Locate the cell with the specified text and output its [x, y] center coordinate. 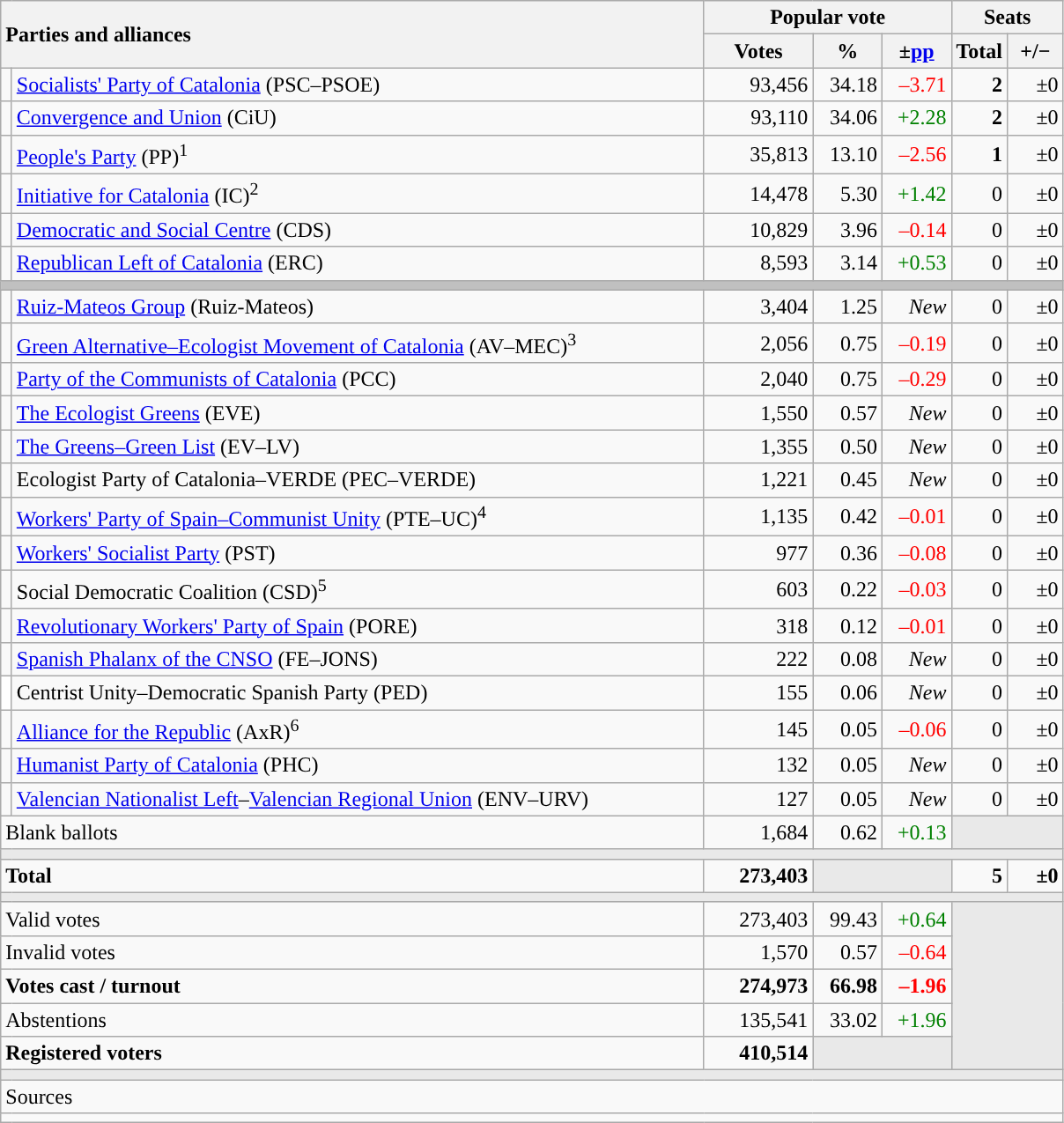
+2.28 [916, 118]
5 [979, 875]
+1.96 [916, 1020]
0.22 [847, 590]
1 [979, 155]
Party of the Communists of Catalonia (PCC) [358, 380]
Workers' Socialist Party (PST) [358, 553]
–2.56 [916, 155]
0.06 [847, 692]
Valid votes [352, 919]
Popular vote [828, 18]
Alliance for the Republic (AxR)6 [358, 729]
0.36 [847, 553]
–1.96 [916, 986]
222 [758, 659]
14,478 [758, 194]
Social Democratic Coalition (CSD)5 [358, 590]
3,404 [758, 307]
0.08 [847, 659]
Seats [1008, 18]
% [847, 51]
–0.03 [916, 590]
0.50 [847, 447]
+0.53 [916, 263]
Centrist Unity–Democratic Spanish Party (PED) [358, 692]
603 [758, 590]
Parties and alliances [352, 34]
13.10 [847, 155]
Green Alternative–Ecologist Movement of Catalonia (AV–MEC)3 [358, 344]
1,355 [758, 447]
8,593 [758, 263]
35,813 [758, 155]
Ruiz-Mateos Group (Ruiz-Mateos) [358, 307]
155 [758, 692]
0.12 [847, 625]
93,456 [758, 85]
0.62 [847, 832]
1,221 [758, 480]
–0.29 [916, 380]
The Ecologist Greens (EVE) [358, 413]
Invalid votes [352, 953]
1,135 [758, 516]
34.06 [847, 118]
–0.19 [916, 344]
Registered voters [352, 1053]
Spanish Phalanx of the CNSO (FE–JONS) [358, 659]
–0.14 [916, 230]
33.02 [847, 1020]
–3.71 [916, 85]
99.43 [847, 919]
+0.64 [916, 919]
2,040 [758, 380]
Republican Left of Catalonia (ERC) [358, 263]
+0.13 [916, 832]
0.45 [847, 480]
Socialists' Party of Catalonia (PSC–PSOE) [358, 85]
132 [758, 765]
Votes cast / turnout [352, 986]
0.42 [847, 516]
977 [758, 553]
5.30 [847, 194]
Ecologist Party of Catalonia–VERDE (PEC–VERDE) [358, 480]
135,541 [758, 1020]
34.18 [847, 85]
The Greens–Green List (EV–LV) [358, 447]
–0.06 [916, 729]
145 [758, 729]
66.98 [847, 986]
127 [758, 799]
Workers' Party of Spain–Communist Unity (PTE–UC)4 [358, 516]
–0.64 [916, 953]
Votes [758, 51]
1.25 [847, 307]
3.14 [847, 263]
Convergence and Union (CiU) [358, 118]
Initiative for Catalonia (IC)2 [358, 194]
2,056 [758, 344]
274,973 [758, 986]
3.96 [847, 230]
Abstentions [352, 1020]
+1.42 [916, 194]
Blank ballots [352, 832]
Democratic and Social Centre (CDS) [358, 230]
+/− [1036, 51]
1,570 [758, 953]
10,829 [758, 230]
Sources [532, 1097]
±pp [916, 51]
Humanist Party of Catalonia (PHC) [358, 765]
1,550 [758, 413]
93,110 [758, 118]
People's Party (PP)1 [358, 155]
410,514 [758, 1053]
–0.08 [916, 553]
318 [758, 625]
Revolutionary Workers' Party of Spain (PORE) [358, 625]
Valencian Nationalist Left–Valencian Regional Union (ENV–URV) [358, 799]
1,684 [758, 832]
